Identify which cell holds the provided text, then report its [X, Y] central coordinate. 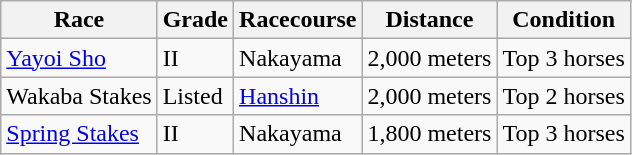
Race [79, 20]
Hanshin [298, 96]
Racecourse [298, 20]
Spring Stakes [79, 134]
1,800 meters [430, 134]
Top 2 horses [564, 96]
Listed [195, 96]
Grade [195, 20]
Wakaba Stakes [79, 96]
Distance [430, 20]
Yayoi Sho [79, 58]
Condition [564, 20]
